Return [X, Y] of the center of cell containing provided text 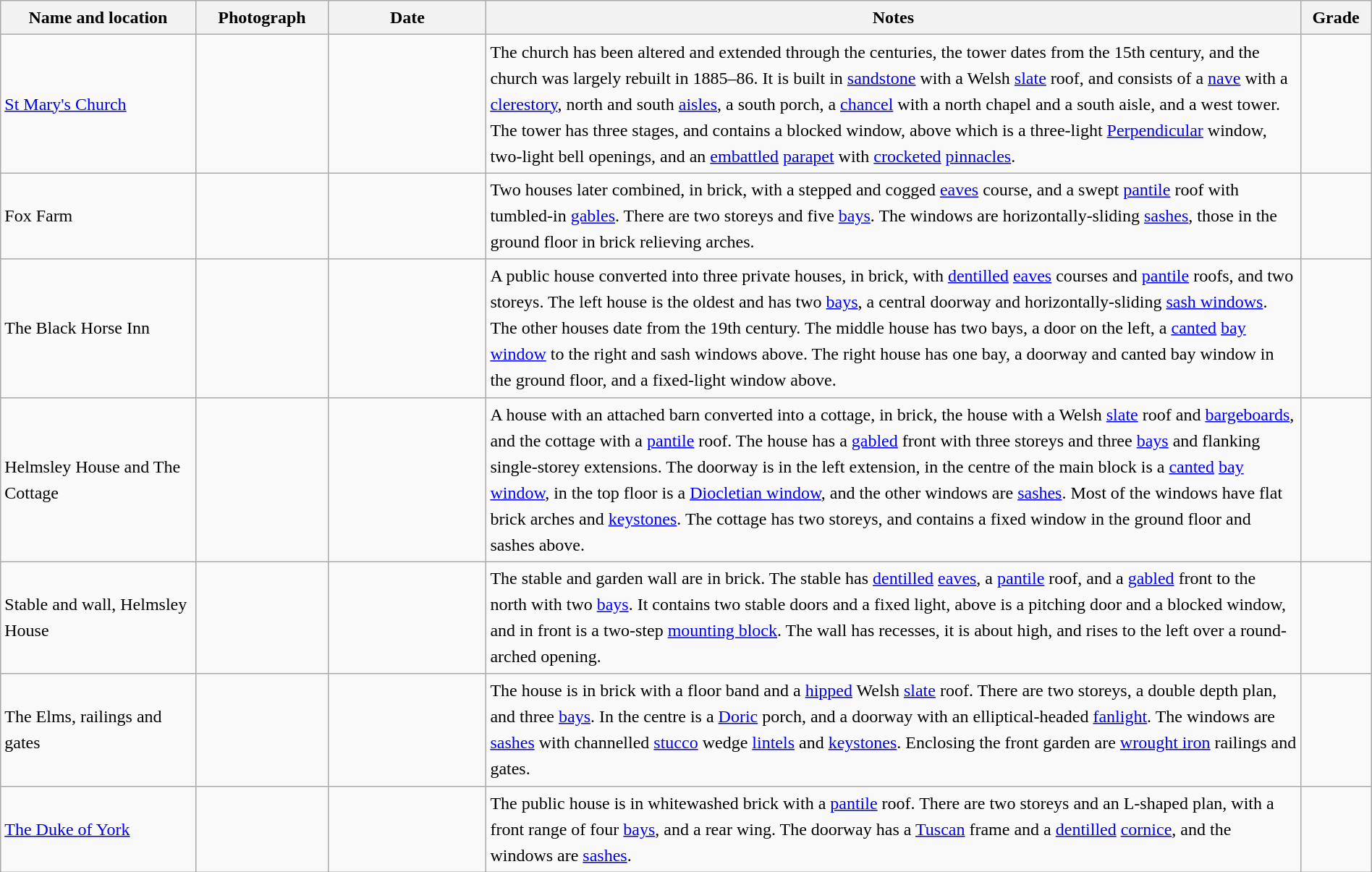
The Duke of York [98, 829]
Helmsley House and The Cottage [98, 479]
Date [407, 17]
Fox Farm [98, 216]
St Mary's Church [98, 104]
Grade [1336, 17]
Stable and wall, Helmsley House [98, 618]
The Elms, railings and gates [98, 729]
The Black Horse Inn [98, 329]
Name and location [98, 17]
Photograph [262, 17]
Notes [893, 17]
